From the cell containing the given text, extract its center point as (X, Y) coordinate. 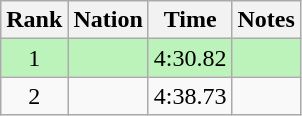
4:38.73 (190, 96)
Nation (108, 20)
2 (34, 96)
1 (34, 58)
Time (190, 20)
Notes (266, 20)
4:30.82 (190, 58)
Rank (34, 20)
